Pinpoint the cell where the given text exists, returning its (x, y) midpoint coordinate. 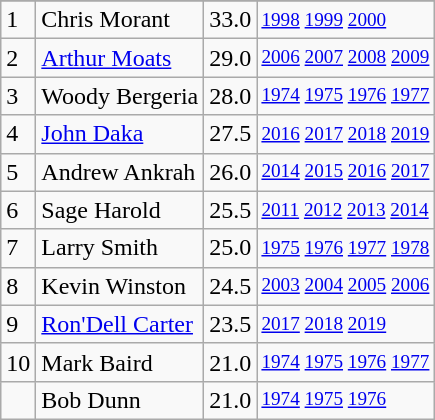
2017 2018 2019 (346, 324)
Sage Harold (120, 210)
29.0 (230, 58)
Ron'Dell Carter (120, 324)
1974 1975 1976 (346, 400)
6 (18, 210)
2 (18, 58)
2003 2004 2005 2006 (346, 286)
Mark Baird (120, 362)
25.5 (230, 210)
2006 2007 2008 2009 (346, 58)
7 (18, 248)
27.5 (230, 134)
John Daka (120, 134)
26.0 (230, 172)
5 (18, 172)
Woody Bergeria (120, 96)
2014 2015 2016 2017 (346, 172)
10 (18, 362)
Arthur Moats (120, 58)
9 (18, 324)
Kevin Winston (120, 286)
2016 2017 2018 2019 (346, 134)
Chris Morant (120, 20)
28.0 (230, 96)
1 (18, 20)
33.0 (230, 20)
4 (18, 134)
Larry Smith (120, 248)
25.0 (230, 248)
8 (18, 286)
1998 1999 2000 (346, 20)
Andrew Ankrah (120, 172)
2011 2012 2013 2014 (346, 210)
24.5 (230, 286)
1975 1976 1977 1978 (346, 248)
Bob Dunn (120, 400)
23.5 (230, 324)
3 (18, 96)
